Return (X, Y) of the center of cell containing provided text 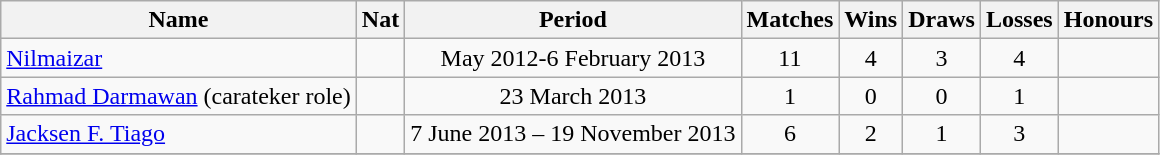
May 2012-6 February 2013 (573, 58)
Nat (380, 20)
Jacksen F. Tiago (179, 134)
23 March 2013 (573, 96)
Honours (1108, 20)
Nilmaizar (179, 58)
Rahmad Darmawan (carateker role) (179, 96)
6 (790, 134)
Matches (790, 20)
Name (179, 20)
11 (790, 58)
Losses (1019, 20)
Draws (942, 20)
Wins (871, 20)
7 June 2013 – 19 November 2013 (573, 134)
Period (573, 20)
2 (871, 134)
